Provide the [X, Y] coordinate of the cell's center where the given text is located.  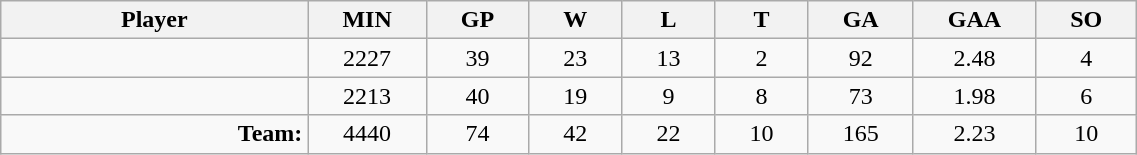
165 [860, 134]
MIN [367, 20]
23 [576, 58]
2.48 [974, 58]
2.23 [974, 134]
Player [154, 20]
L [668, 20]
74 [477, 134]
SO [1086, 20]
19 [576, 96]
92 [860, 58]
42 [576, 134]
1.98 [974, 96]
GAA [974, 20]
39 [477, 58]
T [762, 20]
GA [860, 20]
8 [762, 96]
4440 [367, 134]
W [576, 20]
2227 [367, 58]
73 [860, 96]
22 [668, 134]
9 [668, 96]
GP [477, 20]
6 [1086, 96]
4 [1086, 58]
13 [668, 58]
40 [477, 96]
2213 [367, 96]
Team: [154, 134]
2 [762, 58]
